Locate the cell with the specified text and output its (x, y) center coordinate. 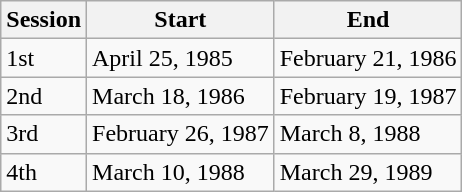
April 25, 1985 (181, 58)
End (368, 20)
4th (44, 172)
Session (44, 20)
Start (181, 20)
February 19, 1987 (368, 96)
February 21, 1986 (368, 58)
February 26, 1987 (181, 134)
1st (44, 58)
March 8, 1988 (368, 134)
March 10, 1988 (181, 172)
March 18, 1986 (181, 96)
March 29, 1989 (368, 172)
2nd (44, 96)
3rd (44, 134)
